Pinpoint the cell where the given text exists, returning its (x, y) midpoint coordinate. 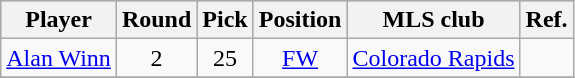
Position (300, 20)
Ref. (546, 20)
Player (59, 20)
2 (156, 58)
MLS club (434, 20)
FW (300, 58)
25 (225, 58)
Colorado Rapids (434, 58)
Round (156, 20)
Pick (225, 20)
Alan Winn (59, 58)
